Output the (x, y) coordinate of the center of the cell containing the given text.  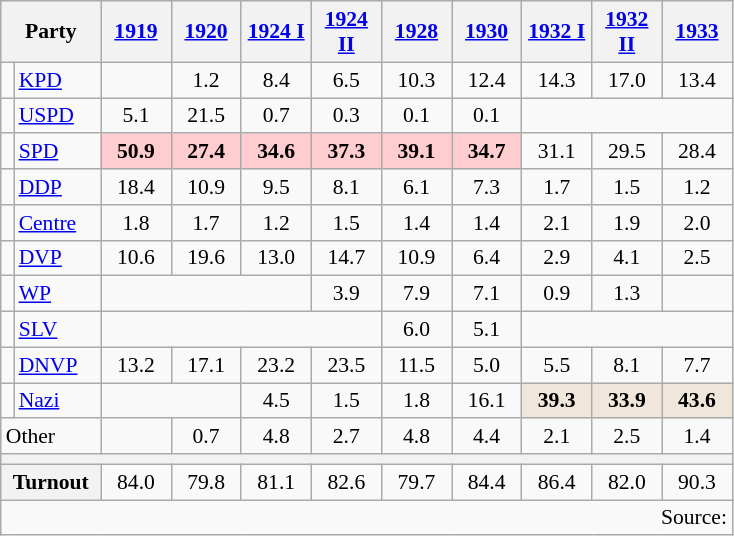
1933 (697, 32)
11.5 (416, 365)
90.3 (697, 482)
Centre (58, 223)
6.0 (416, 330)
33.9 (627, 401)
79.8 (206, 482)
1924 II (346, 32)
7.1 (487, 294)
86.4 (557, 482)
10.3 (416, 80)
Source: (366, 518)
34.7 (487, 152)
3.9 (346, 294)
1930 (487, 32)
1928 (416, 32)
18.4 (136, 187)
Party (51, 32)
DDP (58, 187)
7.7 (697, 365)
39.3 (557, 401)
Turnout (51, 482)
1932 I (557, 32)
1924 I (276, 32)
USPD (58, 116)
1920 (206, 32)
DNVP (58, 365)
5.0 (487, 365)
WP (58, 294)
DVP (58, 258)
12.4 (487, 80)
4.4 (487, 437)
SPD (58, 152)
13.2 (136, 365)
5.5 (557, 365)
23.5 (346, 365)
KPD (58, 80)
14.7 (346, 258)
17.0 (627, 80)
84.0 (136, 482)
39.1 (416, 152)
79.7 (416, 482)
4.5 (276, 401)
37.3 (346, 152)
1919 (136, 32)
13.0 (276, 258)
4.1 (627, 258)
2.0 (697, 223)
Nazi (58, 401)
82.0 (627, 482)
27.4 (206, 152)
43.6 (697, 401)
6.4 (487, 258)
0.9 (557, 294)
17.1 (206, 365)
0.3 (346, 116)
1.9 (627, 223)
13.4 (697, 80)
1.3 (627, 294)
7.9 (416, 294)
82.6 (346, 482)
Other (51, 437)
6.1 (416, 187)
8.4 (276, 80)
31.1 (557, 152)
23.2 (276, 365)
84.4 (487, 482)
14.3 (557, 80)
81.1 (276, 482)
9.5 (276, 187)
1932 II (627, 32)
6.5 (346, 80)
2.9 (557, 258)
28.4 (697, 152)
2.7 (346, 437)
10.6 (136, 258)
34.6 (276, 152)
7.3 (487, 187)
21.5 (206, 116)
16.1 (487, 401)
19.6 (206, 258)
29.5 (627, 152)
50.9 (136, 152)
SLV (58, 330)
